Determine the [X, Y] coordinate at the center of the cell enclosing the given text.  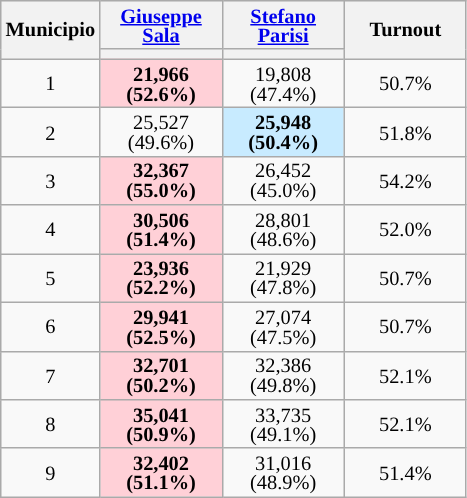
8 [50, 424]
Turnout [405, 29]
51.4% [405, 472]
54.2% [405, 180]
4 [50, 230]
26,452 (45.0%) [283, 180]
52.0% [405, 230]
3 [50, 180]
27,074 (47.5%) [283, 326]
Municipio [50, 29]
32,701 (50.2%) [161, 376]
7 [50, 376]
21,929 (47.8%) [283, 278]
51.8% [405, 132]
25,948 (50.4%) [283, 132]
30,506 (51.4%) [161, 230]
9 [50, 472]
23,936 (52.2%) [161, 278]
29,941 (52.5%) [161, 326]
32,367 (55.0%) [161, 180]
Giuseppe Sala [161, 24]
19,808 (47.4%) [283, 84]
31,016 (48.9%) [283, 472]
28,801 (48.6%) [283, 230]
2 [50, 132]
21,966 (52.6%) [161, 84]
35,041 (50.9%) [161, 424]
32,402 (51.1%) [161, 472]
32,386 (49.8%) [283, 376]
25,527 (49.6%) [161, 132]
1 [50, 84]
33,735 (49.1%) [283, 424]
Stefano Parisi [283, 24]
5 [50, 278]
6 [50, 326]
